Provide the [X, Y] coordinate of the cell's center where the given text is located.  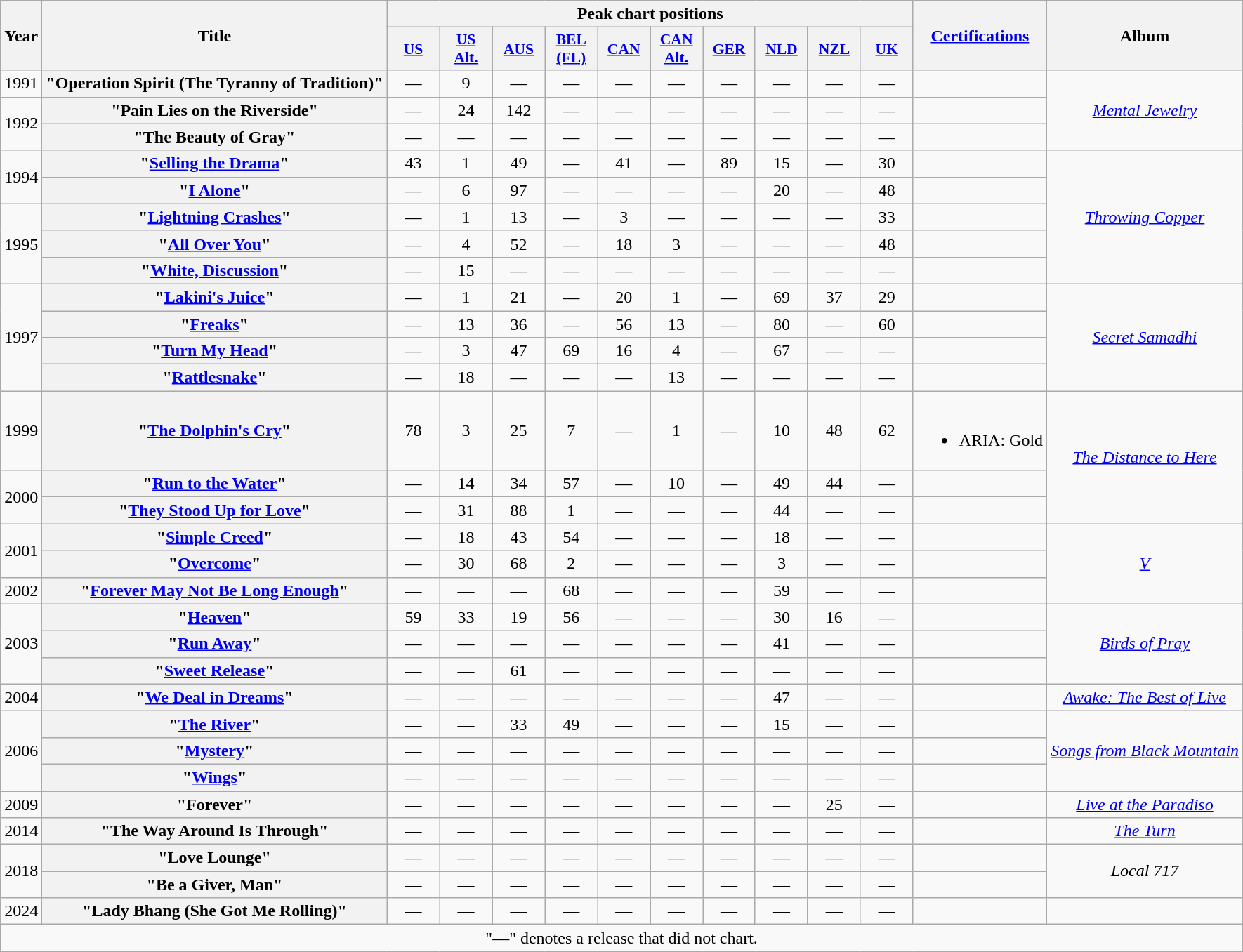
Throwing Copper [1145, 217]
GER [729, 49]
1994 [21, 177]
Birds of Pray [1145, 644]
"Turn My Head" [215, 351]
UK [886, 49]
ARIA: Gold [980, 431]
89 [729, 164]
"Lakini's Juice" [215, 297]
"Forever May Not Be Long Enough" [215, 590]
AUS [518, 49]
67 [781, 351]
"Selling the Drama" [215, 164]
The Turn [1145, 831]
Year [21, 35]
"The Beauty of Gray" [215, 137]
80 [781, 324]
2002 [21, 590]
"Mystery" [215, 751]
CAN [624, 49]
142 [518, 110]
2009 [21, 804]
Local 717 [1145, 871]
"The Way Around Is Through" [215, 831]
"Lady Bhang (She Got Me Rolling)" [215, 911]
"Sweet Release" [215, 670]
7 [572, 431]
Peak chart positions [650, 14]
"Operation Spirit (The Tyranny of Tradition)" [215, 84]
"Run Away" [215, 644]
2000 [21, 497]
"Lightning Crashes" [215, 217]
34 [518, 484]
24 [466, 110]
2018 [21, 871]
6 [466, 190]
2024 [21, 911]
57 [572, 484]
CANAlt. [677, 49]
19 [518, 617]
1999 [21, 431]
29 [886, 297]
"All Over You" [215, 244]
V [1145, 564]
"Heaven" [215, 617]
NZL [834, 49]
62 [886, 431]
21 [518, 297]
1991 [21, 84]
"White, Discussion" [215, 270]
"—" denotes a release that did not chart. [622, 938]
"Overcome" [215, 564]
Title [215, 35]
US [413, 49]
Awake: The Best of Live [1145, 697]
54 [572, 537]
NLD [781, 49]
61 [518, 670]
Album [1145, 35]
Certifications [980, 35]
88 [518, 510]
36 [518, 324]
2001 [21, 550]
"We Deal in Dreams" [215, 697]
Live at the Paradiso [1145, 804]
BEL(FL) [572, 49]
"Wings" [215, 777]
60 [886, 324]
2004 [21, 697]
"Be a Giver, Man" [215, 885]
37 [834, 297]
"Pain Lies on the Riverside" [215, 110]
78 [413, 431]
14 [466, 484]
"Love Lounge" [215, 858]
2 [572, 564]
2014 [21, 831]
1992 [21, 124]
"The River" [215, 724]
"Freaks" [215, 324]
"Run to the Water" [215, 484]
Songs from Black Mountain [1145, 751]
2006 [21, 751]
52 [518, 244]
"They Stood Up for Love" [215, 510]
9 [466, 84]
The Distance to Here [1145, 458]
US Alt. [466, 49]
1995 [21, 244]
"Forever" [215, 804]
Mental Jewelry [1145, 110]
"Rattlesnake" [215, 378]
"I Alone" [215, 190]
"Simple Creed" [215, 537]
"The Dolphin's Cry" [215, 431]
2003 [21, 644]
97 [518, 190]
Secret Samadhi [1145, 337]
31 [466, 510]
1997 [21, 337]
